Identify which cell holds the provided text, then report its [X, Y] central coordinate. 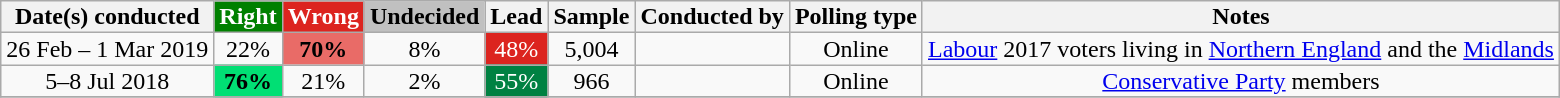
Right [248, 17]
76% [248, 81]
5,004 [592, 49]
55% [516, 81]
966 [592, 81]
Date(s) conducted [108, 17]
Conducted by [712, 17]
21% [323, 81]
5–8 Jul 2018 [108, 81]
22% [248, 49]
26 Feb – 1 Mar 2019 [108, 49]
Polling type [856, 17]
Wrong [323, 17]
Conservative Party members [1240, 81]
Notes [1240, 17]
Lead [516, 17]
Labour 2017 voters living in Northern England and the Midlands [1240, 49]
Undecided [424, 17]
2% [424, 81]
48% [516, 49]
8% [424, 49]
70% [323, 49]
Sample [592, 17]
